Locate the cell with the specified text and output its [x, y] center coordinate. 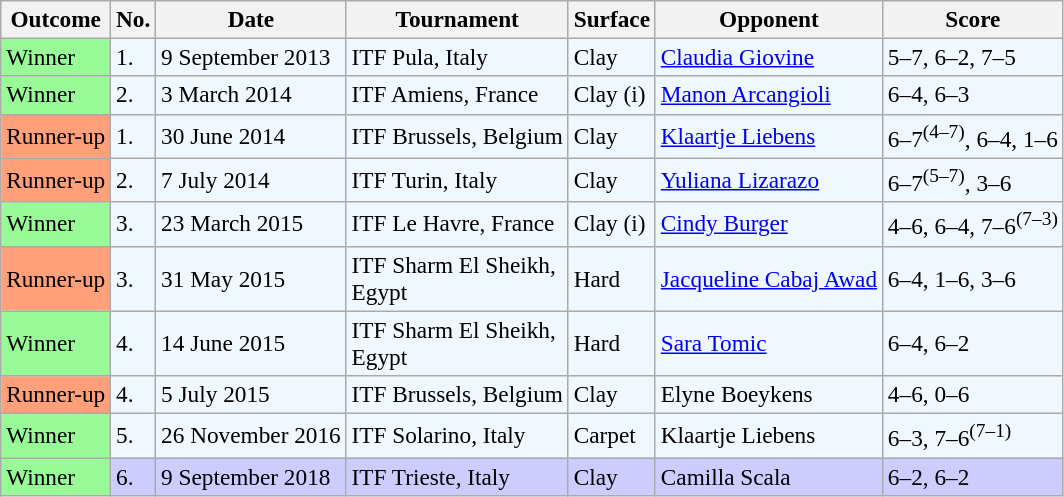
Camilla Scala [768, 476]
6–7(4–7), 6–4, 1–6 [972, 136]
Claudia Giovine [768, 57]
3 March 2014 [251, 95]
5–7, 6–2, 7–5 [972, 57]
4–6, 6–4, 7–6(7–3) [972, 224]
No. [134, 19]
Date [251, 19]
ITF Trieste, Italy [457, 476]
6–4, 6–2 [972, 344]
Surface [612, 19]
Yuliana Lizarazo [768, 180]
6–2, 6–2 [972, 476]
6–7(5–7), 3–6 [972, 180]
ITF Amiens, France [457, 95]
Carpet [612, 435]
Jacqueline Cabaj Awad [768, 278]
Cindy Burger [768, 224]
6. [134, 476]
30 June 2014 [251, 136]
6–3, 7–6(7–1) [972, 435]
23 March 2015 [251, 224]
Opponent [768, 19]
ITF Le Havre, France [457, 224]
5 July 2015 [251, 394]
6–4, 6–3 [972, 95]
ITF Pula, Italy [457, 57]
ITF Solarino, Italy [457, 435]
Manon Arcangioli [768, 95]
6–4, 1–6, 3–6 [972, 278]
4–6, 0–6 [972, 394]
9 September 2018 [251, 476]
9 September 2013 [251, 57]
Outcome [56, 19]
14 June 2015 [251, 344]
Sara Tomic [768, 344]
Score [972, 19]
Elyne Boeykens [768, 394]
31 May 2015 [251, 278]
26 November 2016 [251, 435]
ITF Turin, Italy [457, 180]
7 July 2014 [251, 180]
Tournament [457, 19]
5. [134, 435]
